For the text-containing cell, return its midpoint in [X, Y] coordinate format. 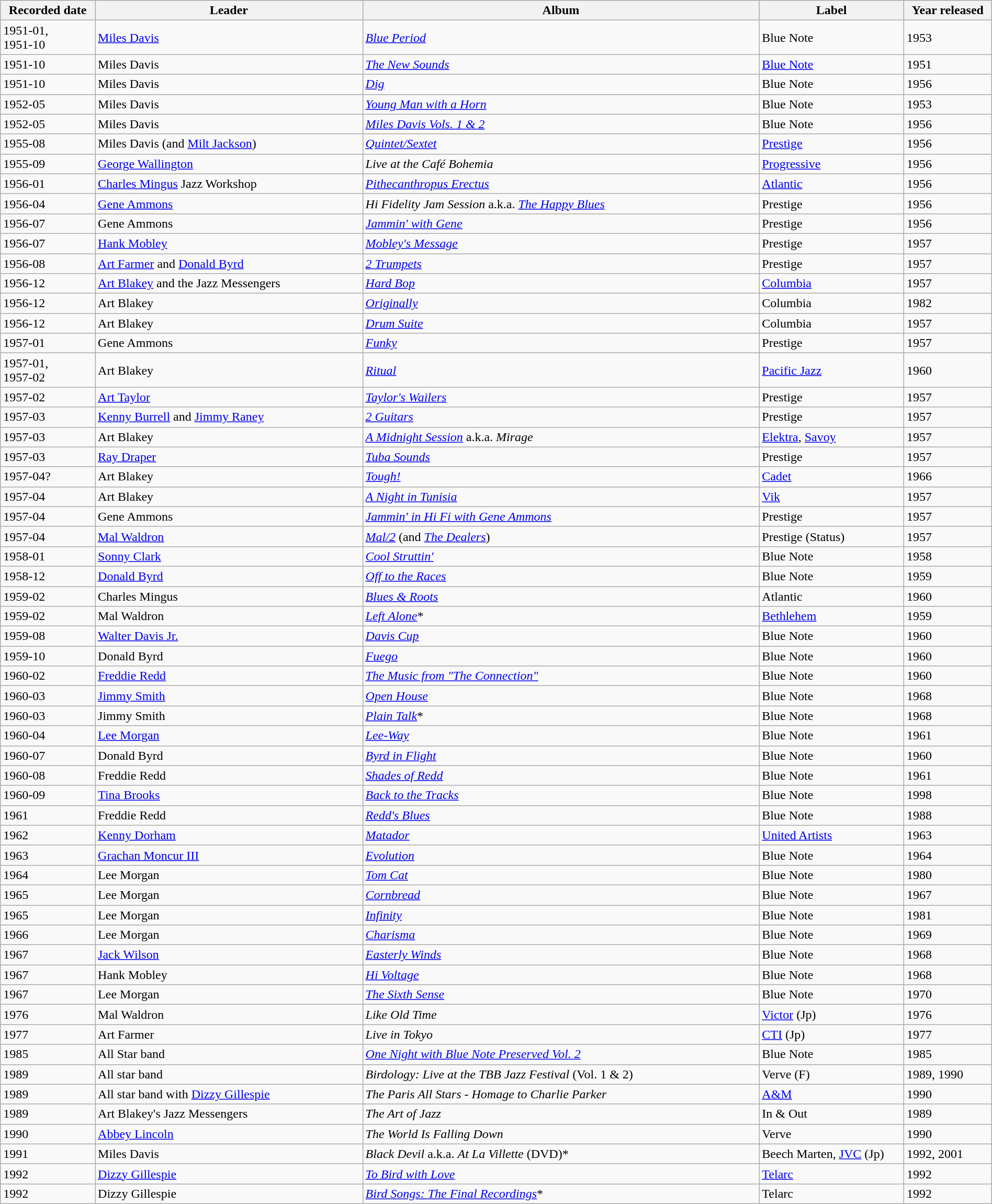
1969 [948, 935]
Hi Voltage [561, 975]
1951-01, 1951-10 [48, 38]
Art Farmer and Donald Byrd [229, 263]
Open House [561, 696]
Easterly Winds [561, 955]
1960-07 [48, 756]
1957-01, 1957-02 [48, 370]
Funky [561, 343]
Walter Davis Jr. [229, 636]
1955-09 [48, 164]
Evolution [561, 855]
Jammin' in Hi Fi with Gene Ammons [561, 516]
Art Farmer [229, 1034]
Blues & Roots [561, 596]
Prestige (Status) [832, 536]
Blue Period [561, 38]
Kenny Burrell and Jimmy Raney [229, 417]
Bird Songs: The Final Recordings* [561, 1194]
The Music from "The Connection" [561, 676]
Cornbread [561, 895]
2 Guitars [561, 417]
1960-08 [48, 775]
Originally [561, 303]
All star band with Dizzy Gillespie [229, 1094]
Grachan Moncur III [229, 855]
1992, 2001 [948, 1154]
1959-10 [48, 656]
1957-01 [48, 343]
Abbey Lincoln [229, 1134]
1998 [948, 795]
1956-08 [48, 263]
Byrd in Flight [561, 756]
Verve (F) [832, 1074]
Victor (Jp) [832, 1015]
Progressive [832, 164]
Leader [229, 10]
Tom Cat [561, 875]
Jammin' with Gene [561, 223]
Recorded date [48, 10]
2 Trumpets [561, 263]
Pithecanthropus Erectus [561, 184]
1955-08 [48, 144]
Plain Talk* [561, 716]
Jack Wilson [229, 955]
Bethlehem [832, 616]
1960-09 [48, 795]
Art Taylor [229, 397]
Cadet [832, 477]
Off to the Races [561, 576]
Ritual [561, 370]
The New Sounds [561, 64]
Art Blakey's Jazz Messengers [229, 1114]
Verve [832, 1134]
Davis Cup [561, 636]
Tough! [561, 477]
The Paris All Stars - Homage to Charlie Parker [561, 1094]
In & Out [832, 1114]
Matador [561, 835]
1960-02 [48, 676]
1982 [948, 303]
The Art of Jazz [561, 1114]
1970 [948, 995]
Sonny Clark [229, 556]
Ray Draper [229, 457]
Birdology: Live at the TBB Jazz Festival (Vol. 1 & 2) [561, 1074]
1989, 1990 [948, 1074]
Infinity [561, 915]
1962 [48, 835]
1956-04 [48, 204]
1959-08 [48, 636]
Dig [561, 84]
Tina Brooks [229, 795]
Left Alone* [561, 616]
Charles Mingus Jazz Workshop [229, 184]
Like Old Time [561, 1015]
Beech Marten, JVC (Jp) [832, 1154]
Tuba Sounds [561, 457]
The World Is Falling Down [561, 1134]
United Artists [832, 835]
Album [561, 10]
1988 [948, 815]
Miles Davis (and Milt Jackson) [229, 144]
Charles Mingus [229, 596]
Live at the Café Bohemia [561, 164]
1951 [948, 64]
Redd's Blues [561, 815]
All star band [229, 1074]
A Midnight Session a.k.a. Mirage [561, 437]
Quintet/Sextet [561, 144]
1981 [948, 915]
Hard Bop [561, 284]
Hi Fidelity Jam Session a.k.a. The Happy Blues [561, 204]
1956-01 [48, 184]
Drum Suite [561, 323]
The Sixth Sense [561, 995]
1980 [948, 875]
Live in Tokyo [561, 1034]
Elektra, Savoy [832, 437]
Lee-Way [561, 736]
1958-12 [48, 576]
1957-04? [48, 477]
1958-01 [48, 556]
1958 [948, 556]
Mal/2 (and The Dealers) [561, 536]
One Night with Blue Note Preserved Vol. 2 [561, 1054]
Mobley's Message [561, 243]
Year released [948, 10]
Pacific Jazz [832, 370]
Back to the Tracks [561, 795]
A Night in Tunisia [561, 497]
Taylor's Wailers [561, 397]
Miles Davis Vols. 1 & 2 [561, 124]
All Star band [229, 1054]
Label [832, 10]
Vik [832, 497]
Kenny Dorham [229, 835]
George Wallington [229, 164]
Black Devil a.k.a. At La Villette (DVD)* [561, 1154]
1957-02 [48, 397]
Fuego [561, 656]
Art Blakey and the Jazz Messengers [229, 284]
1960-04 [48, 736]
Young Man with a Horn [561, 104]
A&M [832, 1094]
To Bird with Love [561, 1174]
Shades of Redd [561, 775]
CTI (Jp) [832, 1034]
Charisma [561, 935]
1991 [48, 1154]
Cool Struttin' [561, 556]
